Locate the cell with the specified text and output its (X, Y) center coordinate. 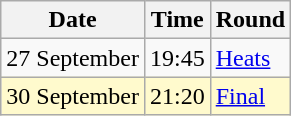
Heats (250, 58)
Time (177, 20)
Date (73, 20)
21:20 (177, 96)
30 September (73, 96)
27 September (73, 58)
Round (250, 20)
Final (250, 96)
19:45 (177, 58)
